Find where the given text appears and provide that cell's center as [x, y] coordinate. 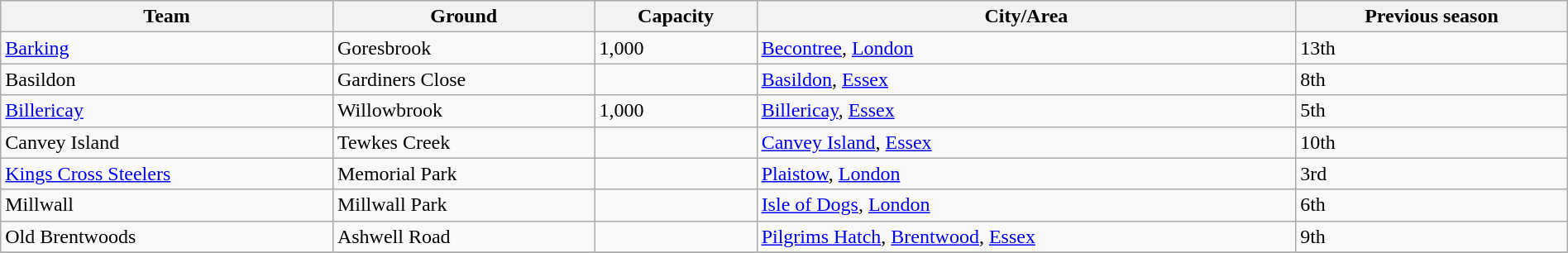
3rd [1432, 174]
Basildon [167, 79]
Becontree, London [1026, 48]
Basildon, Essex [1026, 79]
Canvey Island [167, 142]
Kings Cross Steelers [167, 174]
Plaistow, London [1026, 174]
8th [1432, 79]
Millwall [167, 205]
Capacity [676, 17]
Old Brentwoods [167, 236]
Goresbrook [463, 48]
Willowbrook [463, 111]
City/Area [1026, 17]
Barking [167, 48]
Canvey Island, Essex [1026, 142]
6th [1432, 205]
Memorial Park [463, 174]
Team [167, 17]
Tewkes Creek [463, 142]
Millwall Park [463, 205]
Billericay [167, 111]
Ground [463, 17]
13th [1432, 48]
Ashwell Road [463, 236]
5th [1432, 111]
Pilgrims Hatch, Brentwood, Essex [1026, 236]
9th [1432, 236]
Billericay, Essex [1026, 111]
Isle of Dogs, London [1026, 205]
Previous season [1432, 17]
10th [1432, 142]
Gardiners Close [463, 79]
